Extract the (X, Y) coordinate from the center of the cell holding the provided text.  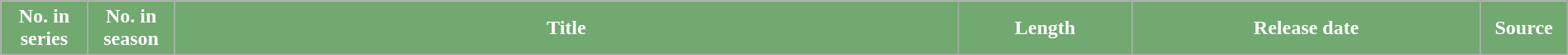
Length (1045, 28)
No. inseason (131, 28)
Release date (1307, 28)
Title (566, 28)
Source (1523, 28)
No. inseries (45, 28)
